Return the [X, Y] coordinate for the center point of the cell that contains the specified text.  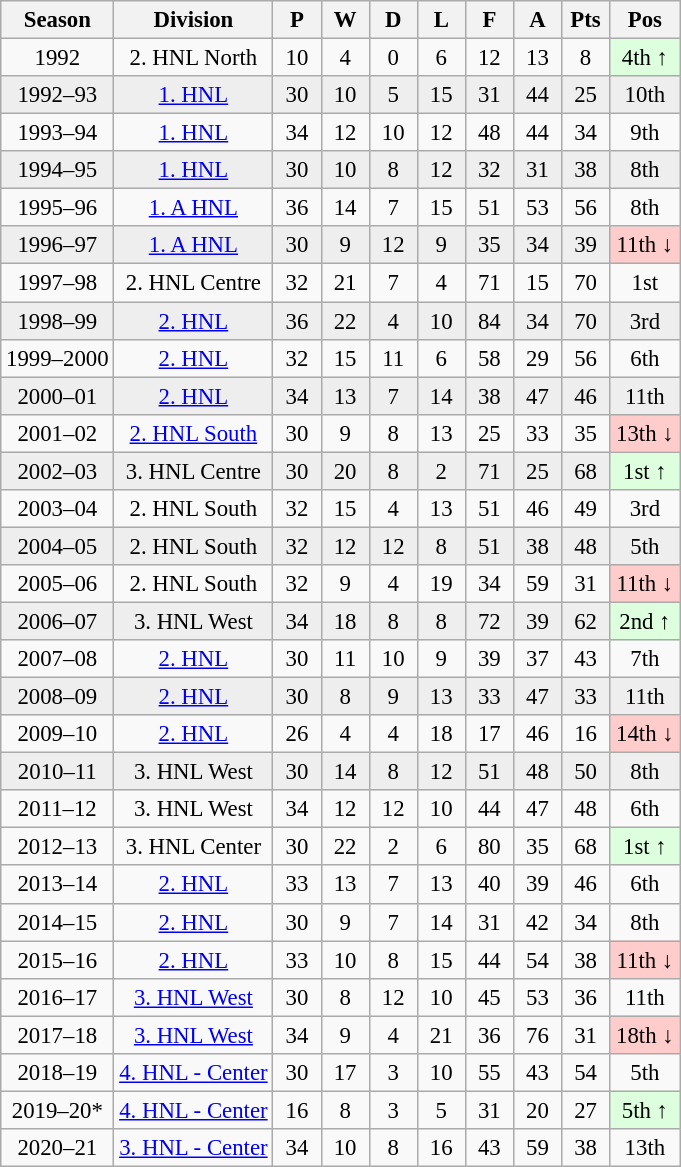
1999–2000 [58, 358]
Season [58, 20]
4th ↑ [646, 58]
72 [489, 621]
2012–13 [58, 847]
2nd ↑ [646, 621]
40 [489, 885]
27 [585, 1110]
2005–06 [58, 584]
84 [489, 321]
2010–11 [58, 772]
49 [585, 509]
76 [537, 1035]
2006–07 [58, 621]
D [393, 20]
3. HNL - Center [194, 1148]
1996–97 [58, 245]
1997–98 [58, 283]
1995–96 [58, 208]
2015–16 [58, 960]
Pts [585, 20]
3. HNL Center [194, 847]
3. HNL Centre [194, 471]
2020–21 [58, 1148]
2018–19 [58, 1073]
9th [646, 133]
2003–04 [58, 509]
18th ↓ [646, 1035]
2016–17 [58, 997]
L [441, 20]
7th [646, 659]
1994–95 [58, 170]
14th ↓ [646, 734]
P [297, 20]
1992–93 [58, 95]
2007–08 [58, 659]
13th [646, 1148]
2. HNL Centre [194, 283]
5th ↑ [646, 1110]
37 [537, 659]
13th ↓ [646, 433]
2000–01 [58, 396]
26 [297, 734]
0 [393, 58]
45 [489, 997]
2008–09 [58, 697]
1998–99 [58, 321]
2001–02 [58, 433]
2004–05 [58, 546]
2017–18 [58, 1035]
29 [537, 358]
2014–15 [58, 922]
1st [646, 283]
58 [489, 358]
Division [194, 20]
W [345, 20]
2. HNL North [194, 58]
80 [489, 847]
62 [585, 621]
10th [646, 95]
A [537, 20]
55 [489, 1073]
2011–12 [58, 809]
F [489, 20]
19 [441, 584]
Pos [646, 20]
2002–03 [58, 471]
2009–10 [58, 734]
1993–94 [58, 133]
1992 [58, 58]
2013–14 [58, 885]
50 [585, 772]
42 [537, 922]
2019–20* [58, 1110]
